Find where the given text appears and provide that cell's center as (X, Y) coordinate. 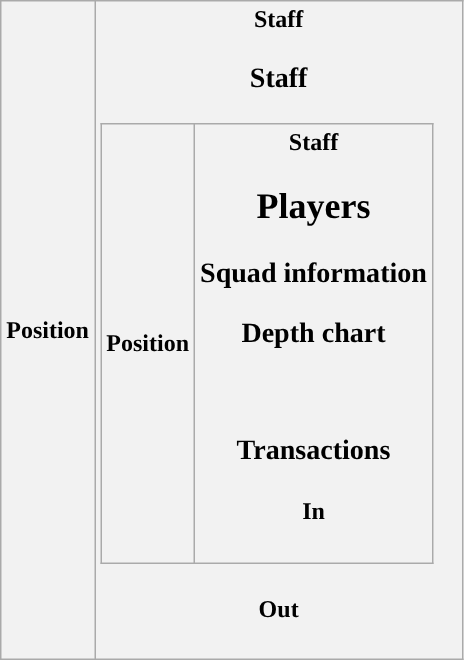
Staff PlayersSquad information Depth chartTransactionsIn (314, 342)
Staff Staff Position Staff PlayersSquad information Depth chartTransactionsIn Out (278, 330)
